Extract the (x, y) coordinate from the center of the cell holding the provided text.  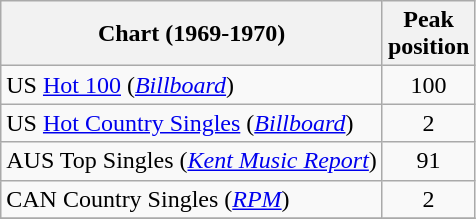
Peakposition (428, 34)
CAN Country Singles (RPM) (192, 199)
Chart (1969-1970) (192, 34)
AUS Top Singles (Kent Music Report) (192, 161)
US Hot 100 (Billboard) (192, 85)
91 (428, 161)
100 (428, 85)
US Hot Country Singles (Billboard) (192, 123)
